Extract the [X, Y] coordinate from the center of the cell holding the provided text.  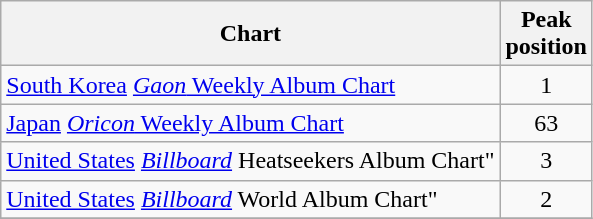
South Korea Gaon Weekly Album Chart [250, 85]
Peakposition [546, 34]
1 [546, 85]
63 [546, 123]
3 [546, 161]
Japan Oricon Weekly Album Chart [250, 123]
United States Billboard Heatseekers Album Chart" [250, 161]
United States Billboard World Album Chart" [250, 199]
2 [546, 199]
Chart [250, 34]
